Output the (X, Y) coordinate of the center of the cell containing the given text.  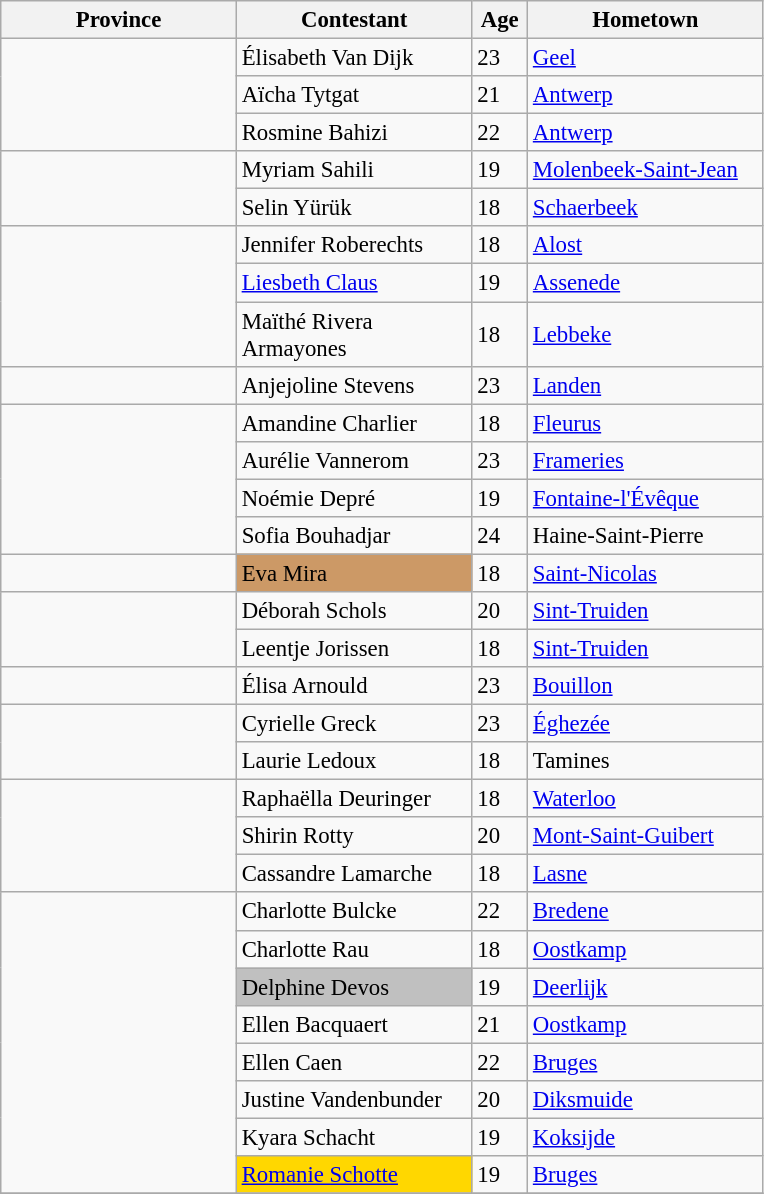
Province (119, 20)
Lasne (646, 874)
Sofia Bouhadjar (354, 536)
Raphaëlla Deuringer (354, 799)
Hometown (646, 20)
Charlotte Bulcke (354, 912)
Selin Yürük (354, 208)
Schaerbeek (646, 208)
Shirin Rotty (354, 836)
Kyara Schacht (354, 1137)
Geel (646, 58)
Contestant (354, 20)
Liesbeth Claus (354, 283)
Age (500, 20)
Bouillon (646, 686)
Myriam Sahili (354, 170)
Laurie Ledoux (354, 761)
Rosmine Bahizi (354, 133)
Maïthé Rivera Armayones (354, 334)
Noémie Depré (354, 498)
Justine Vandenbunder (354, 1100)
Jennifer Roberechts (354, 245)
Cassandre Lamarche (354, 874)
Élisa Arnould (354, 686)
Charlotte Rau (354, 949)
Anjejoline Stevens (354, 385)
Éghezée (646, 724)
Bredene (646, 912)
Eva Mira (354, 573)
Alost (646, 245)
Fleurus (646, 423)
Assenede (646, 283)
Élisabeth Van Dijk (354, 58)
Leentje Jorissen (354, 648)
Cyrielle Greck (354, 724)
Amandine Charlier (354, 423)
Landen (646, 385)
Frameries (646, 460)
Delphine Devos (354, 987)
Tamines (646, 761)
Waterloo (646, 799)
Fontaine-l'Évêque (646, 498)
Deerlijk (646, 987)
Romanie Schotte (354, 1175)
Lebbeke (646, 334)
Koksijde (646, 1137)
Molenbeek-Saint-Jean (646, 170)
Ellen Bacquaert (354, 1024)
Ellen Caen (354, 1062)
24 (500, 536)
Aïcha Tytgat (354, 95)
Mont-Saint-Guibert (646, 836)
Haine-Saint-Pierre (646, 536)
Diksmuide (646, 1100)
Aurélie Vannerom (354, 460)
Saint-Nicolas (646, 573)
Déborah Schols (354, 611)
